Search for the cell housing the specified text and yield its (X, Y) center coordinate. 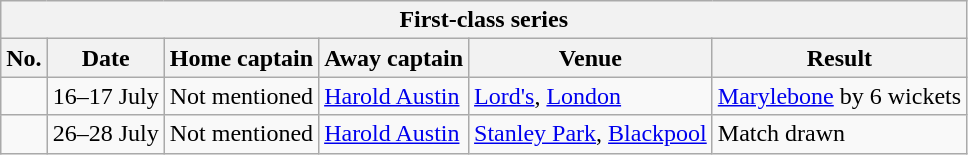
Stanley Park, Blackpool (591, 134)
Venue (591, 58)
Marylebone by 6 wickets (839, 96)
Away captain (394, 58)
Result (839, 58)
Date (106, 58)
Match drawn (839, 134)
26–28 July (106, 134)
Home captain (241, 58)
No. (24, 58)
First-class series (484, 20)
Lord's, London (591, 96)
16–17 July (106, 96)
